Pinpoint the cell where the given text exists, returning its [X, Y] midpoint coordinate. 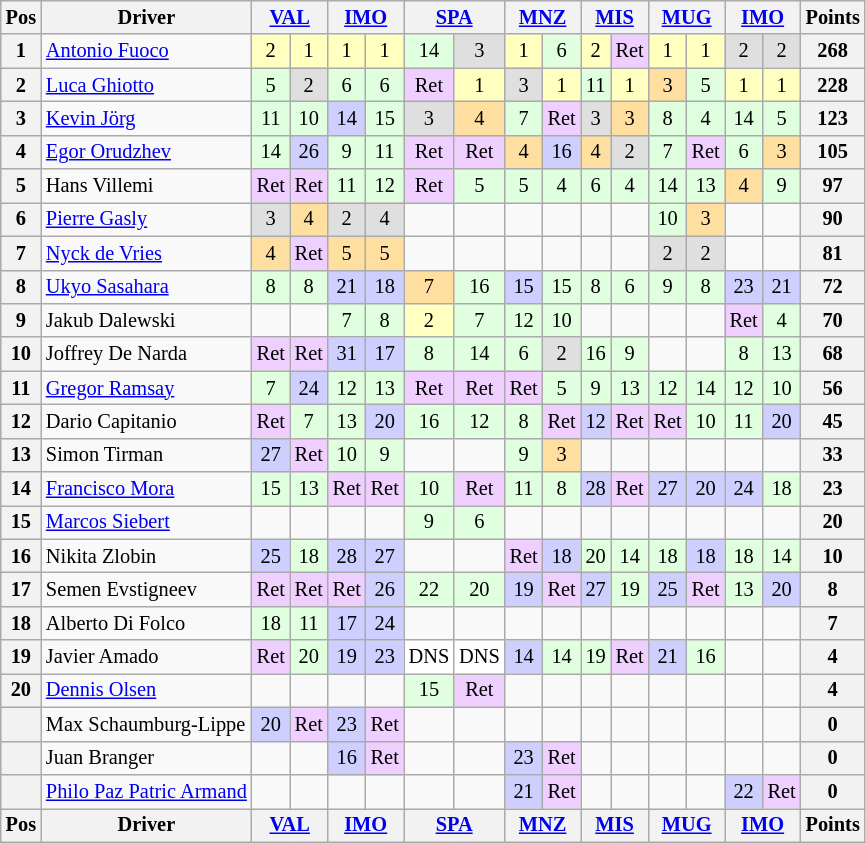
97 [833, 186]
70 [833, 320]
228 [833, 85]
Marcos Siebert [146, 522]
268 [833, 51]
105 [833, 152]
Semen Evstigneev [146, 589]
Alberto Di Folco [146, 623]
Luca Ghiotto [146, 85]
90 [833, 219]
Juan Branger [146, 758]
Hans Villemi [146, 186]
Nyck de Vries [146, 253]
123 [833, 118]
Joffrey De Narda [146, 354]
33 [833, 455]
68 [833, 354]
Antonio Fuoco [146, 51]
56 [833, 388]
Gregor Ramsay [146, 388]
Max Schaumburg-Lippe [146, 724]
Jakub Dalewski [146, 320]
45 [833, 421]
Javier Amado [146, 657]
Nikita Zlobin [146, 556]
Dario Capitanio [146, 421]
72 [833, 287]
Egor Orudzhev [146, 152]
Pierre Gasly [146, 219]
Francisco Mora [146, 489]
Kevin Jörg [146, 118]
Dennis Olsen [146, 690]
81 [833, 253]
Simon Tirman [146, 455]
31 [347, 354]
Philo Paz Patric Armand [146, 791]
Ukyo Sasahara [146, 287]
